Search for the cell housing the specified text and yield its [X, Y] center coordinate. 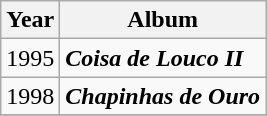
Coisa de Louco II [163, 58]
1998 [30, 96]
Year [30, 20]
Album [163, 20]
Chapinhas de Ouro [163, 96]
1995 [30, 58]
